Identify which cell holds the provided text, then report its [X, Y] central coordinate. 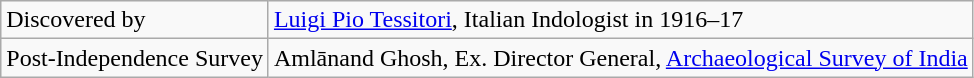
Amlānand Ghosh, Ex. Director General, Archaeological Survey of India [620, 58]
Discovered by [135, 20]
Post-Independence Survey [135, 58]
Luigi Pio Tessitori, Italian Indologist in 1916–17 [620, 20]
